Search for the cell housing the specified text and yield its (x, y) center coordinate. 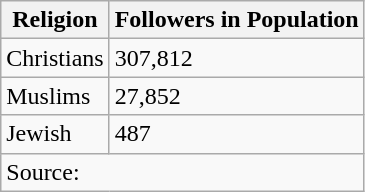
307,812 (236, 58)
Christians (55, 58)
Religion (55, 20)
Muslims (55, 96)
Jewish (55, 134)
Source: (182, 172)
487 (236, 134)
27,852 (236, 96)
Followers in Population (236, 20)
